Provide the [x, y] coordinate of the cell's center where the given text is located.  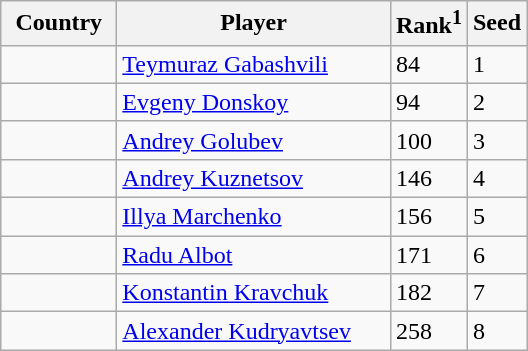
8 [496, 331]
Alexander Kudryavtsev [254, 331]
156 [428, 217]
Rank1 [428, 24]
Radu Albot [254, 255]
4 [496, 178]
7 [496, 293]
6 [496, 255]
171 [428, 255]
Seed [496, 24]
Teymuraz Gabashvili [254, 64]
Illya Marchenko [254, 217]
3 [496, 140]
Player [254, 24]
Evgeny Donskoy [254, 102]
146 [428, 178]
94 [428, 102]
Andrey Kuznetsov [254, 178]
258 [428, 331]
100 [428, 140]
182 [428, 293]
5 [496, 217]
2 [496, 102]
Country [59, 24]
Konstantin Kravchuk [254, 293]
1 [496, 64]
Andrey Golubev [254, 140]
84 [428, 64]
